Output the [X, Y] coordinate of the center of the cell containing the given text.  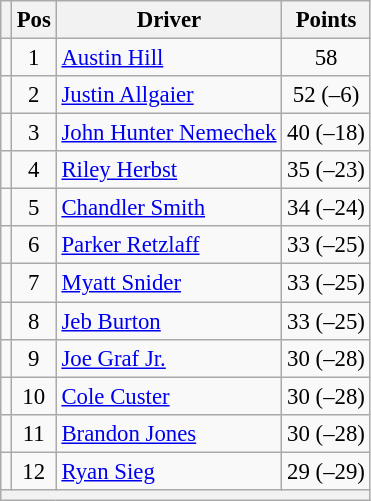
Cole Custer [169, 396]
Brandon Jones [169, 433]
3 [34, 133]
52 (–6) [326, 95]
John Hunter Nemechek [169, 133]
12 [34, 471]
Points [326, 20]
Ryan Sieg [169, 471]
Chandler Smith [169, 208]
35 (–23) [326, 170]
Austin Hill [169, 58]
2 [34, 95]
Driver [169, 20]
11 [34, 433]
40 (–18) [326, 133]
29 (–29) [326, 471]
Parker Retzlaff [169, 245]
Justin Allgaier [169, 95]
9 [34, 358]
8 [34, 321]
Jeb Burton [169, 321]
4 [34, 170]
5 [34, 208]
58 [326, 58]
6 [34, 245]
Riley Herbst [169, 170]
1 [34, 58]
Myatt Snider [169, 283]
10 [34, 396]
Pos [34, 20]
Joe Graf Jr. [169, 358]
7 [34, 283]
34 (–24) [326, 208]
